Provide the (x, y) coordinate of the cell's center where the given text is located.  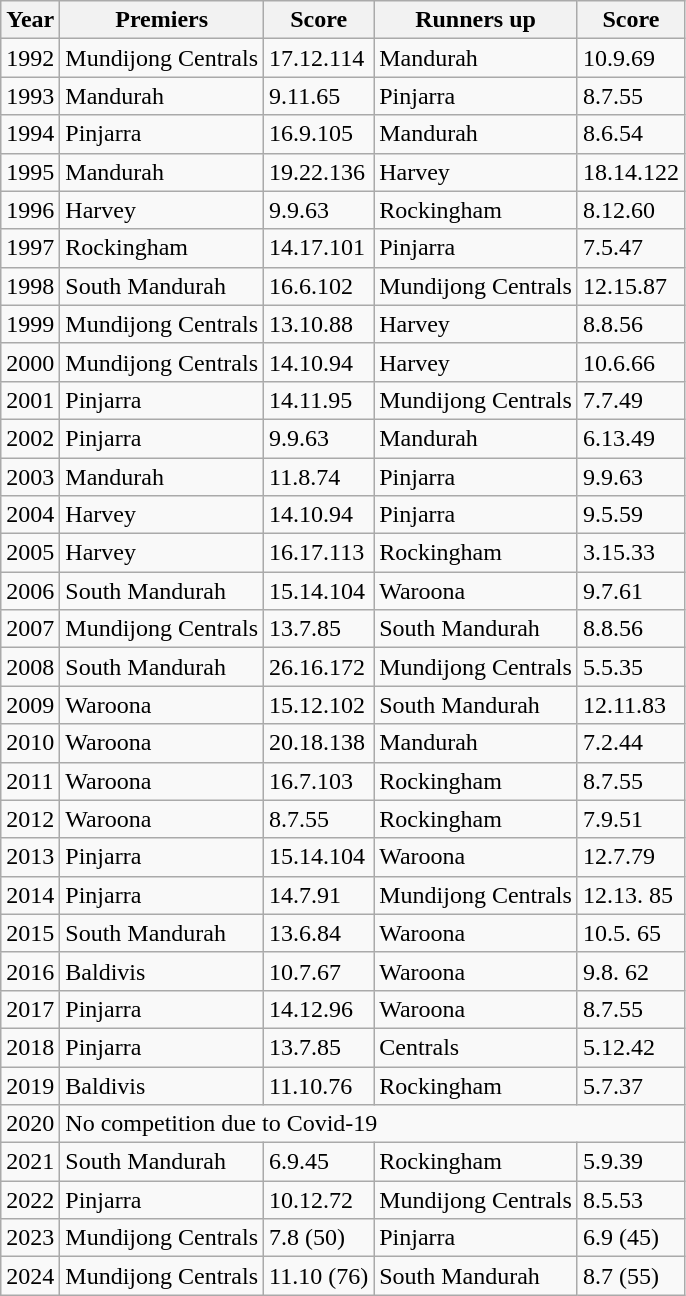
Centrals (476, 1047)
2022 (30, 1200)
26.16.172 (319, 667)
11.10.76 (319, 1085)
7.5.47 (630, 248)
19.22.136 (319, 172)
6.9.45 (319, 1162)
17.12.114 (319, 58)
1994 (30, 134)
3.15.33 (630, 553)
1996 (30, 210)
12.7.79 (630, 857)
2004 (30, 515)
1995 (30, 172)
2003 (30, 477)
2012 (30, 819)
10.9.69 (630, 58)
No competition due to Covid-19 (372, 1124)
2010 (30, 743)
10.7.67 (319, 971)
16.6.102 (319, 286)
9.8. 62 (630, 971)
1993 (30, 96)
1992 (30, 58)
11.8.74 (319, 477)
2020 (30, 1124)
2001 (30, 400)
2008 (30, 667)
2000 (30, 362)
13.6.84 (319, 933)
2019 (30, 1085)
2023 (30, 1238)
9.11.65 (319, 96)
14.12.96 (319, 1009)
8.7 (55) (630, 1276)
16.17.113 (319, 553)
2013 (30, 857)
1997 (30, 248)
2021 (30, 1162)
13.10.88 (319, 324)
11.10 (76) (319, 1276)
2007 (30, 629)
20.18.138 (319, 743)
2015 (30, 933)
16.9.105 (319, 134)
5.9.39 (630, 1162)
2006 (30, 591)
14.17.101 (319, 248)
15.12.102 (319, 705)
12.11.83 (630, 705)
7.7.49 (630, 400)
16.7.103 (319, 781)
12.15.87 (630, 286)
5.5.35 (630, 667)
10.12.72 (319, 1200)
9.5.59 (630, 515)
2018 (30, 1047)
2002 (30, 438)
2009 (30, 705)
7.2.44 (630, 743)
5.7.37 (630, 1085)
6.13.49 (630, 438)
2011 (30, 781)
Year (30, 20)
6.9 (45) (630, 1238)
2016 (30, 971)
Premiers (162, 20)
2024 (30, 1276)
1998 (30, 286)
8.5.53 (630, 1200)
1999 (30, 324)
Runners up (476, 20)
2017 (30, 1009)
8.12.60 (630, 210)
7.8 (50) (319, 1238)
14.11.95 (319, 400)
10.5. 65 (630, 933)
7.9.51 (630, 819)
5.12.42 (630, 1047)
9.7.61 (630, 591)
10.6.66 (630, 362)
12.13. 85 (630, 895)
18.14.122 (630, 172)
2014 (30, 895)
14.7.91 (319, 895)
8.6.54 (630, 134)
2005 (30, 553)
